Search for the cell housing the specified text and yield its [x, y] center coordinate. 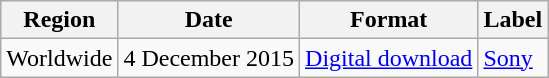
Label [513, 20]
Format [389, 20]
Digital download [389, 58]
4 December 2015 [209, 58]
Date [209, 20]
Region [60, 20]
Sony [513, 58]
Worldwide [60, 58]
